Locate the cell with the specified text and output its [X, Y] center coordinate. 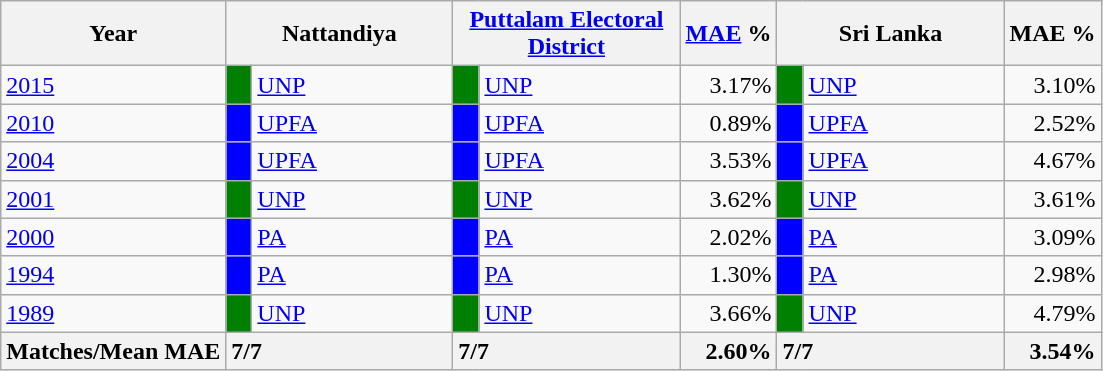
2004 [114, 161]
3.61% [1052, 199]
Nattandiya [340, 34]
3.53% [728, 161]
Puttalam Electoral District [566, 34]
Sri Lanka [890, 34]
2.98% [1052, 275]
1.30% [728, 275]
2000 [114, 237]
1989 [114, 313]
4.79% [1052, 313]
3.09% [1052, 237]
2015 [114, 85]
2.60% [728, 351]
1994 [114, 275]
0.89% [728, 123]
3.66% [728, 313]
4.67% [1052, 161]
3.54% [1052, 351]
2.02% [728, 237]
3.10% [1052, 85]
2001 [114, 199]
2010 [114, 123]
Matches/Mean MAE [114, 351]
3.62% [728, 199]
2.52% [1052, 123]
3.17% [728, 85]
Year [114, 34]
